Find where the given text appears and provide that cell's center as [x, y] coordinate. 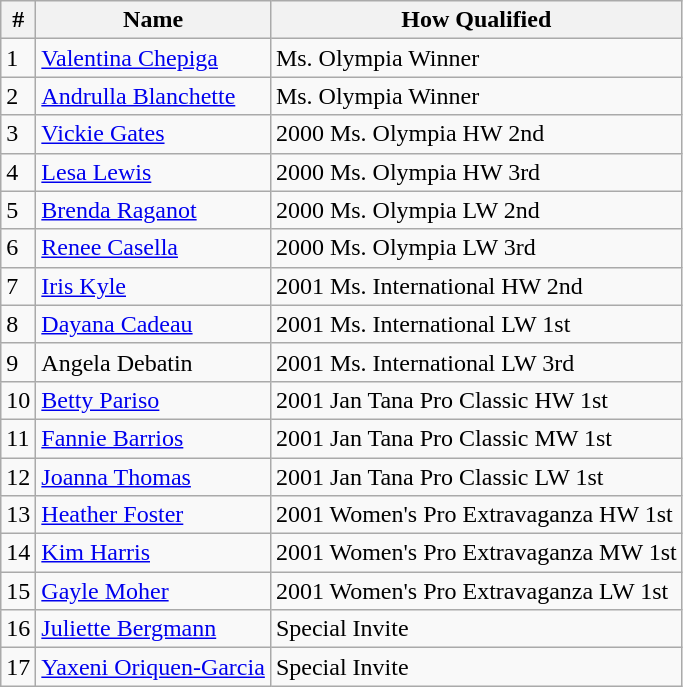
2001 Jan Tana Pro Classic LW 1st [476, 477]
8 [18, 324]
Angela Debatin [154, 362]
2001 Women's Pro Extravaganza LW 1st [476, 591]
Gayle Moher [154, 591]
16 [18, 629]
5 [18, 210]
Vickie Gates [154, 134]
11 [18, 438]
How Qualified [476, 20]
Yaxeni Oriquen-Garcia [154, 667]
Brenda Raganot [154, 210]
2000 Ms. Olympia HW 3rd [476, 172]
2001 Ms. International HW 2nd [476, 286]
2000 Ms. Olympia HW 2nd [476, 134]
6 [18, 248]
Andrulla Blanchette [154, 96]
Fannie Barrios [154, 438]
Heather Foster [154, 515]
3 [18, 134]
2000 Ms. Olympia LW 3rd [476, 248]
2001 Jan Tana Pro Classic MW 1st [476, 438]
Betty Pariso [154, 400]
2001 Jan Tana Pro Classic HW 1st [476, 400]
12 [18, 477]
2 [18, 96]
# [18, 20]
Renee Casella [154, 248]
2001 Ms. International LW 1st [476, 324]
10 [18, 400]
9 [18, 362]
4 [18, 172]
Name [154, 20]
Joanna Thomas [154, 477]
14 [18, 553]
7 [18, 286]
15 [18, 591]
1 [18, 58]
Lesa Lewis [154, 172]
Dayana Cadeau [154, 324]
2000 Ms. Olympia LW 2nd [476, 210]
Juliette Bergmann [154, 629]
2001 Women's Pro Extravaganza HW 1st [476, 515]
2001 Ms. International LW 3rd [476, 362]
Iris Kyle [154, 286]
17 [18, 667]
Valentina Chepiga [154, 58]
13 [18, 515]
Kim Harris [154, 553]
2001 Women's Pro Extravaganza MW 1st [476, 553]
